Return the [x, y] coordinate for the center point of the cell that contains the specified text.  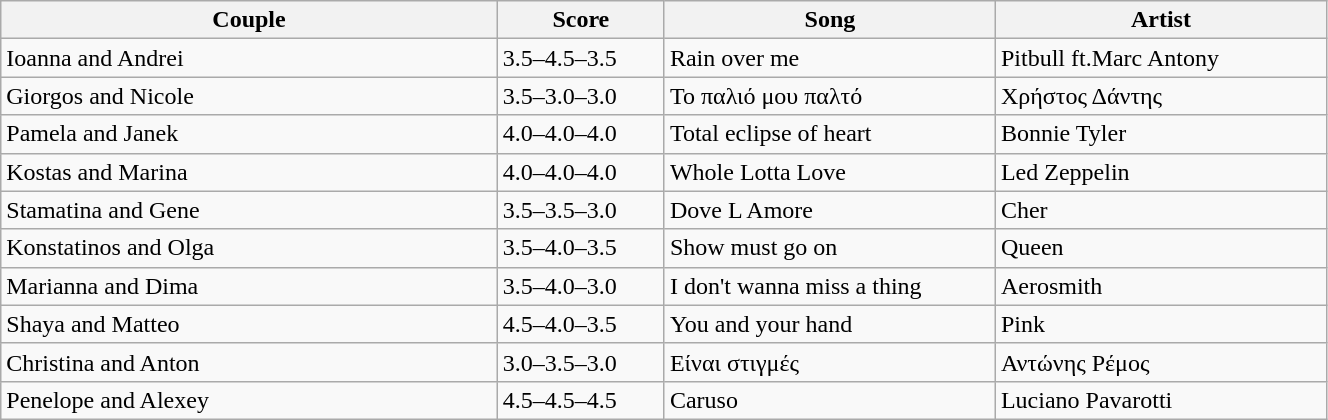
4.5–4.0–3.5 [580, 324]
Luciano Pavarotti [1160, 400]
Giorgos and Nicole [249, 96]
Score [580, 20]
Το παλιό μου παλτό [830, 96]
Pink [1160, 324]
Whole Lotta Love [830, 172]
Total eclipse of heart [830, 134]
Couple [249, 20]
Ioanna and Andrei [249, 58]
Song [830, 20]
Stamatina and Gene [249, 210]
Aerosmith [1160, 286]
Αντώνης Ρέμος [1160, 362]
Penelope and Alexey [249, 400]
Caruso [830, 400]
Led Zeppelin [1160, 172]
Artist [1160, 20]
Χρήστος Δάντης [1160, 96]
Cher [1160, 210]
Queen [1160, 248]
Konstatinos and Olga [249, 248]
3.5–3.0–3.0 [580, 96]
3.5–4.0–3.0 [580, 286]
3.5–4.0–3.5 [580, 248]
Rain over me [830, 58]
Είναι στιγμές [830, 362]
Kostas and Marina [249, 172]
Shaya and Matteo [249, 324]
Pamela and Janek [249, 134]
3.0–3.5–3.0 [580, 362]
I don't wanna miss a thing [830, 286]
Dove L Amore [830, 210]
3.5–4.5–3.5 [580, 58]
3.5–3.5–3.0 [580, 210]
Show must go on [830, 248]
Pitbull ft.Marc Antony [1160, 58]
You and your hand [830, 324]
Christina and Anton [249, 362]
Marianna and Dima [249, 286]
4.5–4.5–4.5 [580, 400]
Bonnie Tyler [1160, 134]
